Find where the given text appears and provide that cell's center as (X, Y) coordinate. 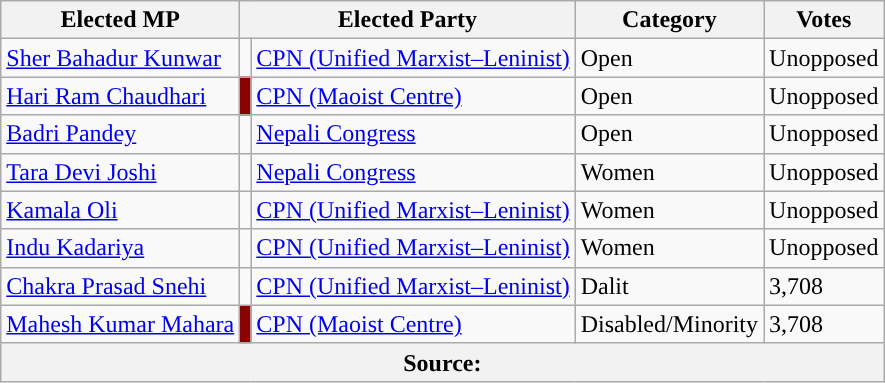
Elected MP (120, 20)
Hari Ram Chaudhari (120, 96)
Indu Kadariya (120, 248)
Elected Party (408, 20)
Mahesh Kumar Mahara (120, 324)
Dalit (669, 286)
Source: (442, 362)
Chakra Prasad Snehi (120, 286)
Category (669, 20)
Disabled/Minority (669, 324)
Votes (824, 20)
Kamala Oli (120, 210)
Tara Devi Joshi (120, 172)
Sher Bahadur Kunwar (120, 58)
Badri Pandey (120, 134)
